Identify which cell holds the provided text, then report its [x, y] central coordinate. 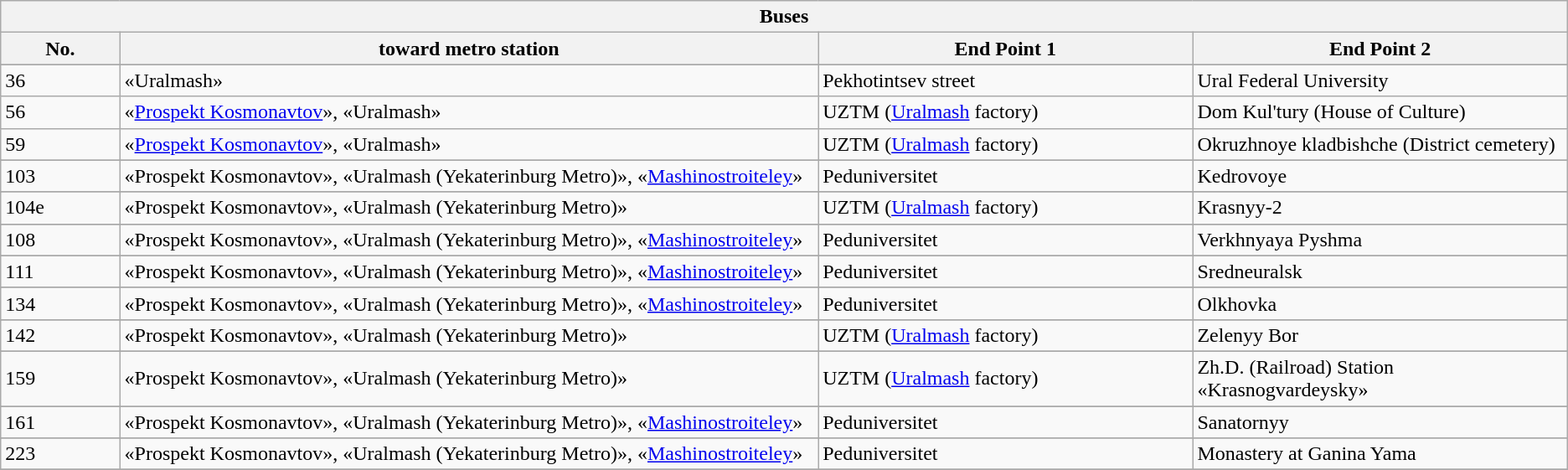
Sredneuralsk [1380, 271]
134 [60, 303]
End Point 2 [1380, 49]
Zh.D. (Railroad) Station «Krasnogvardeysky» [1380, 379]
Kedrovoye [1380, 176]
103 [60, 176]
End Point 1 [1005, 49]
Olkhovka [1380, 303]
161 [60, 421]
Monastery at Ganina Yama [1380, 454]
59 [60, 144]
Pekhotintsev street [1005, 80]
36 [60, 80]
Buses [784, 17]
toward metro station [469, 49]
Sanatornyy [1380, 421]
108 [60, 240]
Okruzhnoye kladbishche (District cemetery) [1380, 144]
Krasnyy-2 [1380, 208]
111 [60, 271]
142 [60, 335]
56 [60, 112]
Dom Kul'tury (House of Culture) [1380, 112]
Ural Federal University [1380, 80]
159 [60, 379]
«Uralmash» [469, 80]
Zelenyy Bor [1380, 335]
104е [60, 208]
No. [60, 49]
223 [60, 454]
Verkhnyaya Pyshma [1380, 240]
